Pinpoint the cell where the given text exists, returning its [x, y] midpoint coordinate. 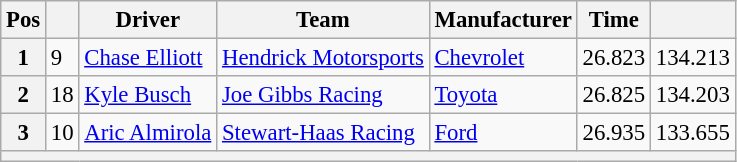
18 [62, 95]
Driver [148, 20]
Toyota [503, 95]
134.213 [692, 58]
Time [614, 20]
Stewart-Haas Racing [323, 133]
Manufacturer [503, 20]
Pos [24, 20]
134.203 [692, 95]
26.825 [614, 95]
Aric Almirola [148, 133]
2 [24, 95]
Chevrolet [503, 58]
Chase Elliott [148, 58]
26.935 [614, 133]
Team [323, 20]
Hendrick Motorsports [323, 58]
133.655 [692, 133]
26.823 [614, 58]
Kyle Busch [148, 95]
Joe Gibbs Racing [323, 95]
1 [24, 58]
Ford [503, 133]
9 [62, 58]
3 [24, 133]
10 [62, 133]
